From the cell containing the given text, extract its center point as (x, y) coordinate. 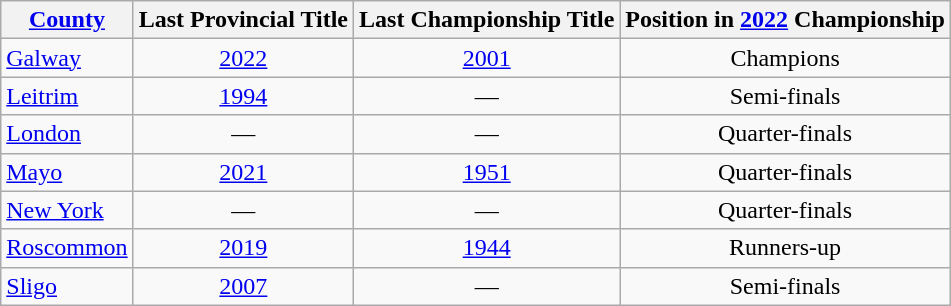
Leitrim (67, 96)
2001 (487, 58)
Roscommon (67, 248)
1951 (487, 172)
2021 (243, 172)
2022 (243, 58)
1994 (243, 96)
Sligo (67, 286)
2007 (243, 286)
London (67, 134)
Runners-up (786, 248)
Last Championship Title (487, 20)
Last Provincial Title (243, 20)
New York (67, 210)
Galway (67, 58)
2019 (243, 248)
Position in 2022 Championship (786, 20)
1944 (487, 248)
County (67, 20)
Mayo (67, 172)
Champions (786, 58)
